Pinpoint the cell where the given text exists, returning its [x, y] midpoint coordinate. 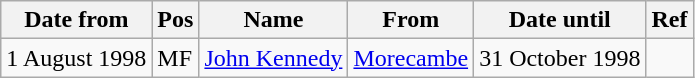
Date until [560, 20]
Name [274, 20]
Ref [670, 20]
31 October 1998 [560, 58]
MF [176, 58]
Pos [176, 20]
From [411, 20]
John Kennedy [274, 58]
1 August 1998 [76, 58]
Morecambe [411, 58]
Date from [76, 20]
